Pinpoint the cell where the given text exists, returning its [X, Y] midpoint coordinate. 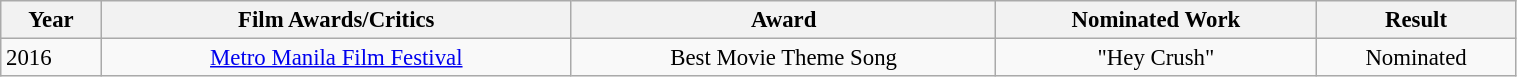
"Hey Crush" [1156, 58]
Best Movie Theme Song [783, 58]
Year [51, 20]
Nominated [1416, 58]
Result [1416, 20]
Metro Manila Film Festival [336, 58]
Film Awards/Critics [336, 20]
Nominated Work [1156, 20]
2016 [51, 58]
Award [783, 20]
